Scan for the cell matching the given text and deliver its (x, y) coordinate at center. 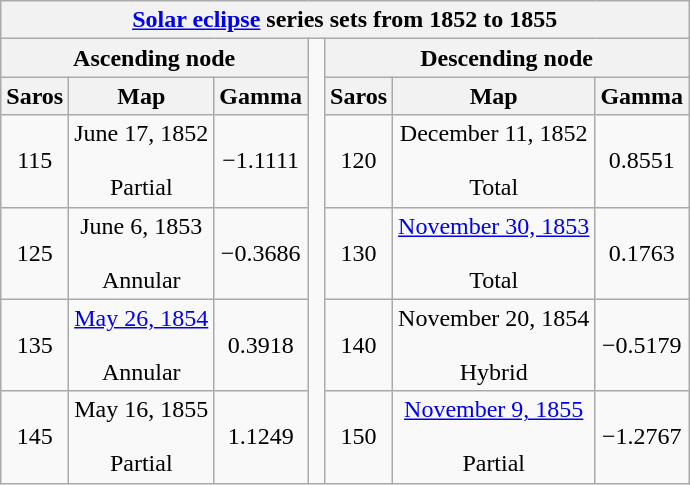
−0.3686 (261, 253)
November 30, 1853Total (494, 253)
Ascending node (154, 58)
130 (359, 253)
1.1249 (261, 437)
120 (359, 161)
November 20, 1854Hybrid (494, 345)
June 17, 1852Partial (142, 161)
115 (35, 161)
November 9, 1855Partial (494, 437)
−1.1111 (261, 161)
135 (35, 345)
May 26, 1854Annular (142, 345)
May 16, 1855Partial (142, 437)
140 (359, 345)
145 (35, 437)
Solar eclipse series sets from 1852 to 1855 (345, 20)
June 6, 1853Annular (142, 253)
0.8551 (642, 161)
0.1763 (642, 253)
−1.2767 (642, 437)
Descending node (507, 58)
125 (35, 253)
−0.5179 (642, 345)
0.3918 (261, 345)
December 11, 1852Total (494, 161)
150 (359, 437)
